From the cell containing the given text, extract its center point as (x, y) coordinate. 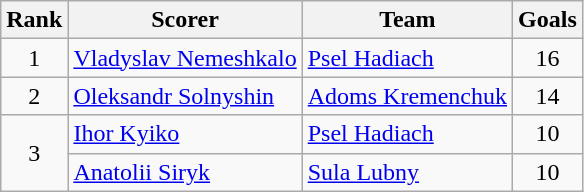
Rank (34, 20)
Oleksandr Solnyshin (185, 96)
1 (34, 58)
3 (34, 153)
2 (34, 96)
Team (407, 20)
Vladyslav Nemeshkalo (185, 58)
Scorer (185, 20)
Sula Lubny (407, 172)
Ihor Kyiko (185, 134)
Goals (548, 20)
16 (548, 58)
14 (548, 96)
Adoms Kremenchuk (407, 96)
Anatolii Siryk (185, 172)
